Identify which cell holds the provided text, then report its (x, y) central coordinate. 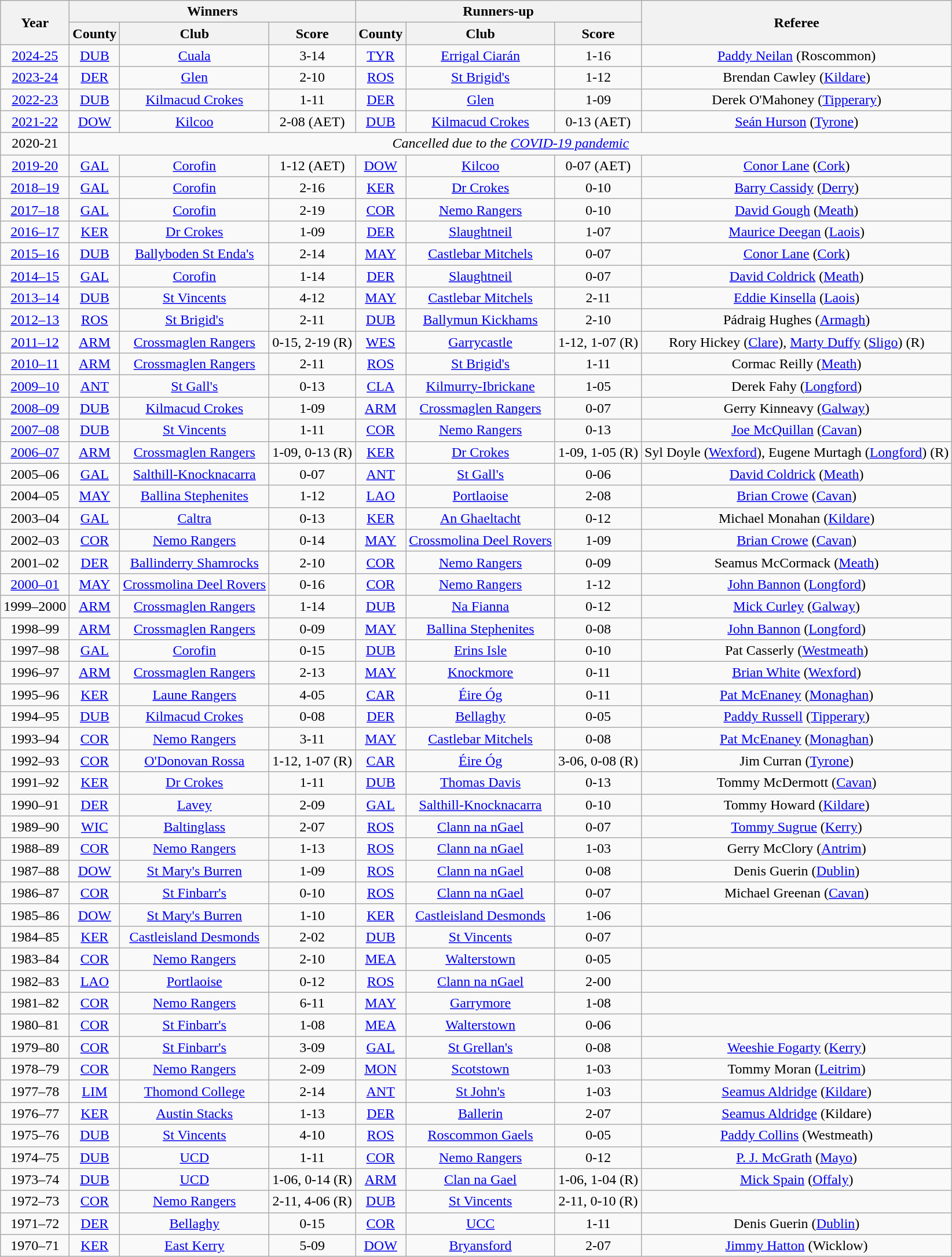
Erins Isle (481, 651)
Bryansford (481, 1245)
0-07 (AET) (598, 166)
2001–02 (35, 562)
David Gough (Meath) (796, 210)
2023-24 (35, 78)
2005–06 (35, 474)
0-13 (AET) (598, 122)
2008–09 (35, 408)
3-06, 0-08 (R) (598, 761)
Baltinglass (195, 827)
Ballerin (481, 1113)
Runners-up (499, 12)
1986–87 (35, 893)
2-19 (313, 210)
Tommy McDermott (Cavan) (796, 783)
Na Fianna (481, 606)
Scotstown (481, 1069)
Paddy Russell (Tipperary) (796, 717)
Michael Monahan (Kildare) (796, 518)
4-12 (313, 298)
Gerry Kinneavy (Galway) (796, 408)
1-07 (598, 232)
2-00 (598, 981)
2003–04 (35, 518)
2016–17 (35, 232)
0-14 (313, 540)
1991–92 (35, 783)
Paddy Neilan (Roscommon) (796, 56)
St John's (481, 1091)
LIM (95, 1091)
1978–79 (35, 1069)
An Ghaeltacht (481, 518)
Barry Cassidy (Derry) (796, 188)
TYR (381, 56)
Syl Doyle (Wexford), Eugene Murtagh (Longford) (R) (796, 452)
Ballinderry Shamrocks (195, 562)
1983–84 (35, 959)
UCC (481, 1223)
2-11, 0-10 (R) (598, 1201)
Errigal Ciarán (481, 56)
1976–77 (35, 1113)
5-09 (313, 1245)
1-05 (598, 386)
1-10 (313, 915)
3-14 (313, 56)
1997–98 (35, 651)
Jimmy Hatton (Wicklow) (796, 1245)
1999–2000 (35, 606)
1981–82 (35, 1003)
1996–97 (35, 673)
1970–71 (35, 1245)
P. J. McGrath (Mayo) (796, 1157)
2019-20 (35, 166)
2021-22 (35, 122)
1972–73 (35, 1201)
O'Donovan Rossa (195, 761)
Rory Hickey (Clare), Marty Duffy (Sligo) (R) (796, 342)
Brian White (Wexford) (796, 673)
Derek O'Mahoney (Tipperary) (796, 100)
1990–91 (35, 805)
2012–13 (35, 320)
1984–85 (35, 937)
Brendan Cawley (Kildare) (796, 78)
Referee (796, 23)
2014–15 (35, 276)
1973–74 (35, 1179)
Cancelled due to the COVID-19 pandemic (511, 144)
3-11 (313, 739)
1988–89 (35, 849)
0-15, 2-19 (R) (313, 342)
Roscommon Gaels (481, 1135)
Austin Stacks (195, 1113)
2-11, 4-06 (R) (313, 1201)
Mick Spain (Offaly) (796, 1179)
1-12 (AET) (313, 166)
Pat Casserly (Westmeath) (796, 651)
Eddie Kinsella (Laois) (796, 298)
1-09, 1-05 (R) (598, 452)
Pádraig Hughes (Armagh) (796, 320)
2-08 (AET) (313, 122)
Mick Curley (Galway) (796, 606)
2010–11 (35, 364)
1982–83 (35, 981)
1-06, 0-14 (R) (313, 1179)
Tommy Howard (Kildare) (796, 805)
2-13 (313, 673)
Cuala (195, 56)
Cormac Reilly (Meath) (796, 364)
6-11 (313, 1003)
MON (381, 1069)
Tommy Moran (Leitrim) (796, 1069)
Caltra (195, 518)
1-06, 1-04 (R) (598, 1179)
WES (381, 342)
Seamus McCormack (Meath) (796, 562)
1989–90 (35, 827)
1975–76 (35, 1135)
CLA (381, 386)
2017–18 (35, 210)
Kilmurry-Ibrickane (481, 386)
1995–96 (35, 695)
Derek Fahy (Longford) (796, 386)
2011–12 (35, 342)
Thomond College (195, 1091)
2015–16 (35, 254)
1985–86 (35, 915)
2-08 (598, 496)
1977–78 (35, 1091)
1-06 (598, 915)
2013–14 (35, 298)
2018–19 (35, 188)
Seán Hurson (Tyrone) (796, 122)
1998–99 (35, 628)
2000–01 (35, 584)
Winners (213, 12)
1980–81 (35, 1025)
1993–94 (35, 739)
2-16 (313, 188)
Michael Greenan (Cavan) (796, 893)
Clan na Gael (481, 1179)
1994–95 (35, 717)
Tommy Sugrue (Kerry) (796, 827)
Weeshie Fogarty (Kerry) (796, 1047)
Lavey (195, 805)
2-02 (313, 937)
2002–03 (35, 540)
0-16 (313, 584)
Ballymun Kickhams (481, 320)
Knockmore (481, 673)
Gerry McClory (Antrim) (796, 849)
2006–07 (35, 452)
Paddy Collins (Westmeath) (796, 1135)
2020-21 (35, 144)
4-05 (313, 695)
Joe McQuillan (Cavan) (796, 430)
2024-25 (35, 56)
1987–88 (35, 871)
3-09 (313, 1047)
Laune Rangers (195, 695)
Year (35, 23)
WIC (95, 827)
2022-23 (35, 100)
1974–75 (35, 1157)
Jim Curran (Tyrone) (796, 761)
Garrymore (481, 1003)
2007–08 (35, 430)
Maurice Deegan (Laois) (796, 232)
East Kerry (195, 1245)
Garrycastle (481, 342)
1979–80 (35, 1047)
2004–05 (35, 496)
1971–72 (35, 1223)
1-16 (598, 56)
4-10 (313, 1135)
Thomas Davis (481, 783)
1992–93 (35, 761)
Ballyboden St Enda's (195, 254)
1-09, 0-13 (R) (313, 452)
2009–10 (35, 386)
St Grellan's (481, 1047)
